Scan for the cell matching the given text and deliver its [X, Y] coordinate at center. 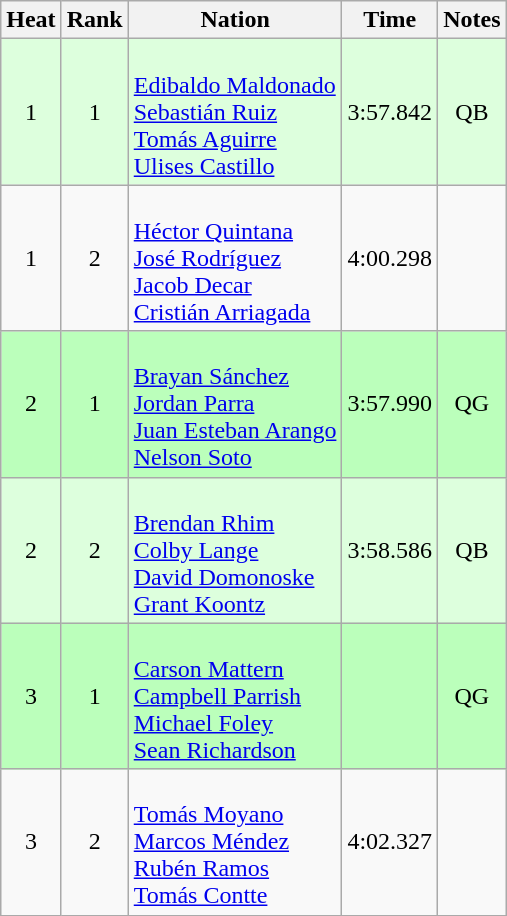
Brayan SánchezJordan ParraJuan Esteban ArangoNelson Soto [235, 404]
Tomás MoyanoMarcos MéndezRubén RamosTomás Contte [235, 842]
4:00.298 [390, 258]
Heat [31, 20]
3:57.990 [390, 404]
3:57.842 [390, 112]
4:02.327 [390, 842]
Carson MatternCampbell ParrishMichael FoleySean Richardson [235, 696]
Héctor QuintanaJosé RodríguezJacob DecarCristián Arriagada [235, 258]
Rank [94, 20]
Time [390, 20]
3:58.586 [390, 550]
Brendan RhimColby LangeDavid DomonoskeGrant Koontz [235, 550]
Edibaldo MaldonadoSebastián RuizTomás AguirreUlises Castillo [235, 112]
Notes [472, 20]
Nation [235, 20]
